Extract the [X, Y] coordinate from the center of the cell holding the provided text.  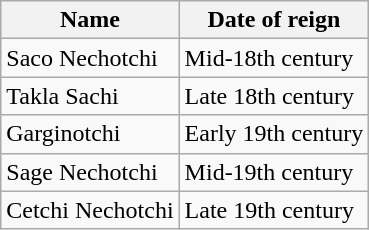
Date of reign [274, 20]
Sage Nechotchi [90, 172]
Takla Sachi [90, 96]
Cetchi Nechotchi [90, 210]
Garginotchi [90, 134]
Early 19th century [274, 134]
Late 19th century [274, 210]
Saco Nechotchi [90, 58]
Name [90, 20]
Mid-18th century [274, 58]
Late 18th century [274, 96]
Mid-19th century [274, 172]
